Output the [X, Y] coordinate of the center of the cell containing the given text.  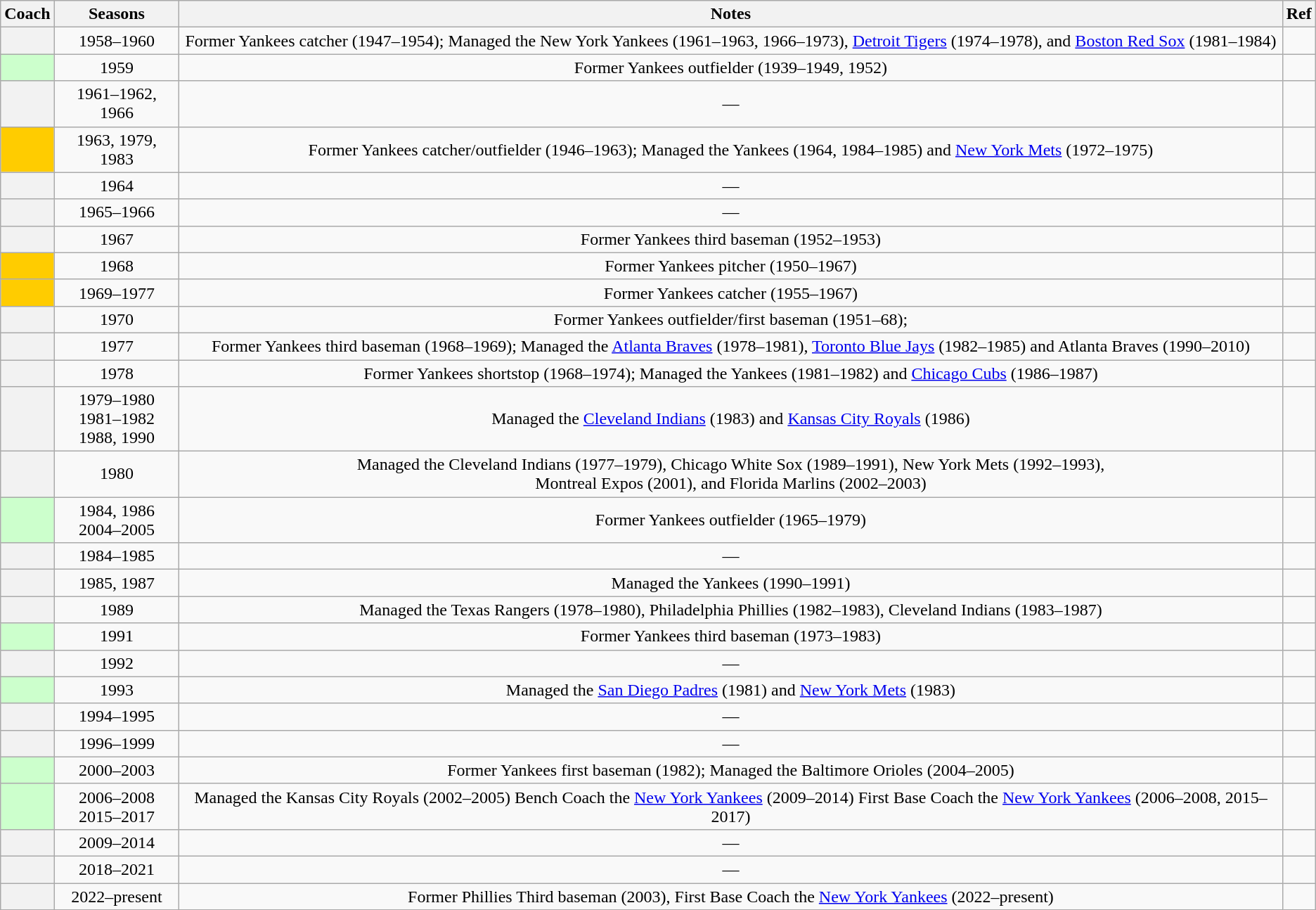
1989 [117, 610]
Notes [731, 14]
1985, 1987 [117, 583]
Managed the San Diego Padres (1981) and New York Mets (1983) [731, 690]
1996–1999 [117, 743]
1959 [117, 68]
Former Yankees third baseman (1973–1983) [731, 636]
Former Yankees third baseman (1968–1969); Managed the Atlanta Braves (1978–1981), Toronto Blue Jays (1982–1985) and Atlanta Braves (1990–2010) [731, 346]
1993 [117, 690]
1984–1985 [117, 556]
Managed the Texas Rangers (1978–1980), Philadelphia Phillies (1982–1983), Cleveland Indians (1983–1987) [731, 610]
Coach [27, 14]
Former Yankees shortstop (1968–1974); Managed the Yankees (1981–1982) and Chicago Cubs (1986–1987) [731, 373]
1965–1966 [117, 212]
1984, 19862004–2005 [117, 520]
Former Yankees catcher (1955–1967) [731, 293]
Seasons [117, 14]
1978 [117, 373]
1991 [117, 636]
2006–20082015–2017 [117, 806]
1977 [117, 346]
Former Yankees outfielder (1939–1949, 1952) [731, 68]
1964 [117, 186]
1980 [117, 474]
Former Phillies Third baseman (2003), First Base Coach the New York Yankees (2022–present) [731, 897]
Managed the Cleveland Indians (1983) and Kansas City Royals (1986) [731, 419]
1958–1960 [117, 41]
1979–19801981–19821988, 1990 [117, 419]
Former Yankees outfielder (1965–1979) [731, 520]
Managed the Yankees (1990–1991) [731, 583]
2018–2021 [117, 869]
1961–1962, 1966 [117, 104]
2009–2014 [117, 842]
1963, 1979, 1983 [117, 149]
1992 [117, 663]
Former Yankees outfielder/first baseman (1951–68); [731, 319]
1970 [117, 319]
Former Yankees catcher/outfielder (1946–1963); Managed the Yankees (1964, 1984–1985) and New York Mets (1972–1975) [731, 149]
1968 [117, 266]
2000–2003 [117, 770]
1967 [117, 239]
Former Yankees third baseman (1952–1953) [731, 239]
1969–1977 [117, 293]
1994–1995 [117, 717]
Former Yankees first baseman (1982); Managed the Baltimore Orioles (2004–2005) [731, 770]
Ref [1299, 14]
Managed the Kansas City Royals (2002–2005) Bench Coach the New York Yankees (2009–2014) First Base Coach the New York Yankees (2006–2008, 2015–2017) [731, 806]
Former Yankees pitcher (1950–1967) [731, 266]
Former Yankees catcher (1947–1954); Managed the New York Yankees (1961–1963, 1966–1973), Detroit Tigers (1974–1978), and Boston Red Sox (1981–1984) [731, 41]
2022–present [117, 897]
